For the text-containing cell, return its midpoint in [x, y] coordinate format. 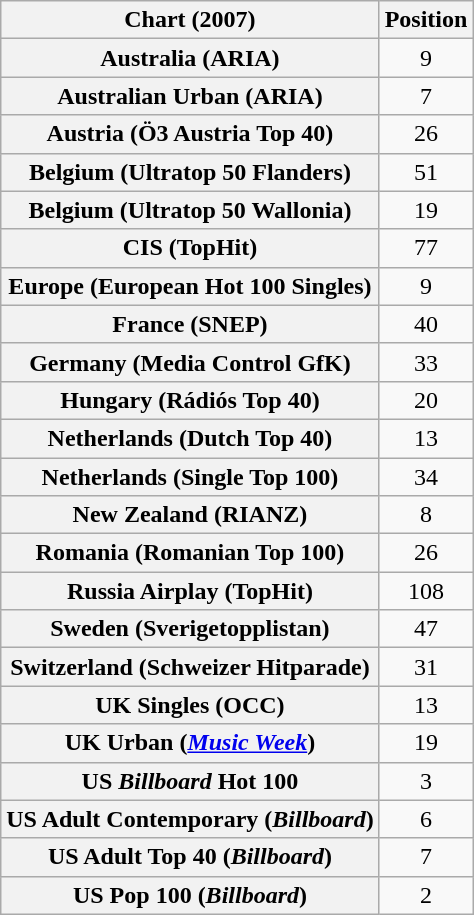
2 [426, 895]
France (SNEP) [190, 324]
51 [426, 172]
Netherlands (Dutch Top 40) [190, 438]
US Pop 100 (Billboard) [190, 895]
Switzerland (Schweizer Hitparade) [190, 667]
US Adult Top 40 (Billboard) [190, 857]
47 [426, 629]
Belgium (Ultratop 50 Flanders) [190, 172]
Russia Airplay (TopHit) [190, 591]
31 [426, 667]
Austria (Ö3 Austria Top 40) [190, 134]
UK Singles (OCC) [190, 705]
Australia (ARIA) [190, 58]
Hungary (Rádiós Top 40) [190, 400]
CIS (TopHit) [190, 248]
108 [426, 591]
Europe (European Hot 100 Singles) [190, 286]
UK Urban (Music Week) [190, 743]
New Zealand (RIANZ) [190, 515]
US Adult Contemporary (Billboard) [190, 819]
Australian Urban (ARIA) [190, 96]
34 [426, 477]
Position [426, 20]
40 [426, 324]
Belgium (Ultratop 50 Wallonia) [190, 210]
Romania (Romanian Top 100) [190, 553]
Germany (Media Control GfK) [190, 362]
Netherlands (Single Top 100) [190, 477]
6 [426, 819]
77 [426, 248]
33 [426, 362]
3 [426, 781]
Chart (2007) [190, 20]
8 [426, 515]
20 [426, 400]
Sweden (Sverigetopplistan) [190, 629]
US Billboard Hot 100 [190, 781]
